Capture the cell that displays the provided text and extract its (x, y) central coordinate. 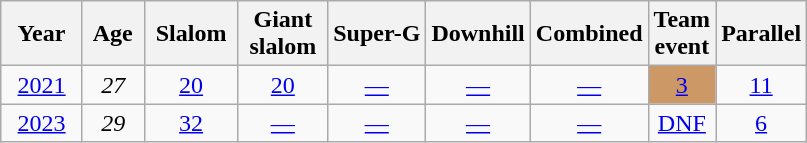
2023 (42, 123)
Giant slalom (283, 34)
29 (113, 123)
11 (762, 85)
32 (191, 123)
DNF (682, 123)
Teamevent (682, 34)
6 (762, 123)
Downhill (478, 34)
Super-G (377, 34)
Parallel (762, 34)
27 (113, 85)
2021 (42, 85)
Combined (589, 34)
Year (42, 34)
Slalom (191, 34)
Age (113, 34)
3 (682, 85)
